Scan for the cell matching the given text and deliver its [x, y] coordinate at center. 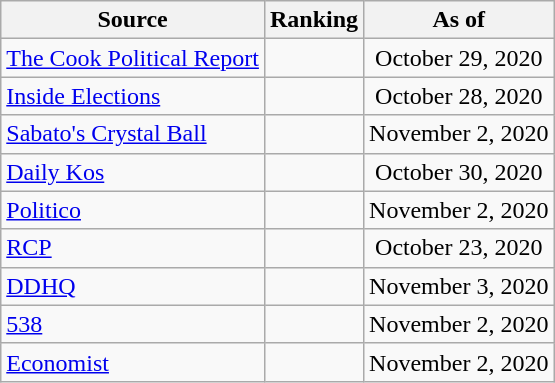
The Cook Political Report [133, 58]
Sabato's Crystal Ball [133, 134]
Daily Kos [133, 172]
Inside Elections [133, 96]
DDHQ [133, 286]
538 [133, 324]
October 23, 2020 [459, 248]
Economist [133, 362]
October 29, 2020 [459, 58]
RCP [133, 248]
October 30, 2020 [459, 172]
Ranking [314, 20]
Source [133, 20]
November 3, 2020 [459, 286]
As of [459, 20]
October 28, 2020 [459, 96]
Politico [133, 210]
